Provide the [x, y] coordinate of the cell's center where the given text is located.  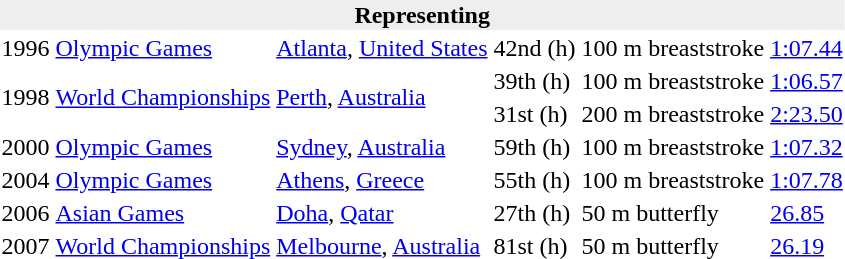
2006 [26, 213]
27th (h) [534, 213]
42nd (h) [534, 48]
39th (h) [534, 81]
Atlanta, United States [382, 48]
Representing [422, 15]
2000 [26, 147]
26.85 [807, 213]
Athens, Greece [382, 180]
1996 [26, 48]
1:07.44 [807, 48]
55th (h) [534, 180]
200 m breaststroke [673, 114]
Doha, Qatar [382, 213]
Perth, Australia [382, 98]
1:07.32 [807, 147]
1:07.78 [807, 180]
2004 [26, 180]
1:06.57 [807, 81]
50 m butterfly [673, 213]
2:23.50 [807, 114]
Sydney, Australia [382, 147]
1998 [26, 98]
59th (h) [534, 147]
World Championships [163, 98]
Asian Games [163, 213]
31st (h) [534, 114]
